Locate the cell with the specified text and output its (x, y) center coordinate. 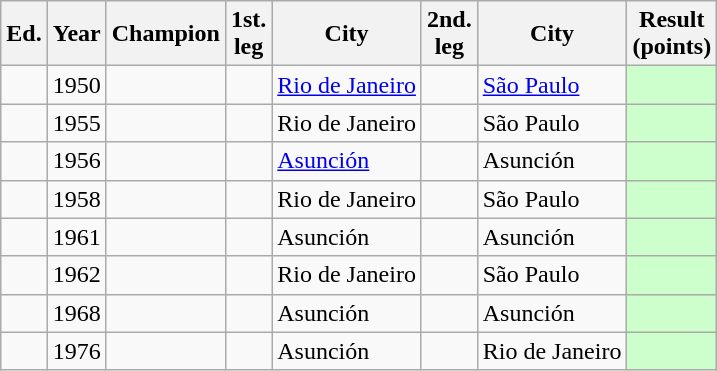
1962 (76, 275)
1956 (76, 161)
Result(points) (672, 34)
1955 (76, 123)
1976 (76, 351)
1958 (76, 199)
1961 (76, 237)
Ed. (24, 34)
1st. leg (248, 34)
2nd. leg (449, 34)
1968 (76, 313)
Year (76, 34)
Champion (166, 34)
1950 (76, 85)
